For the text-containing cell, return its midpoint in (x, y) coordinate format. 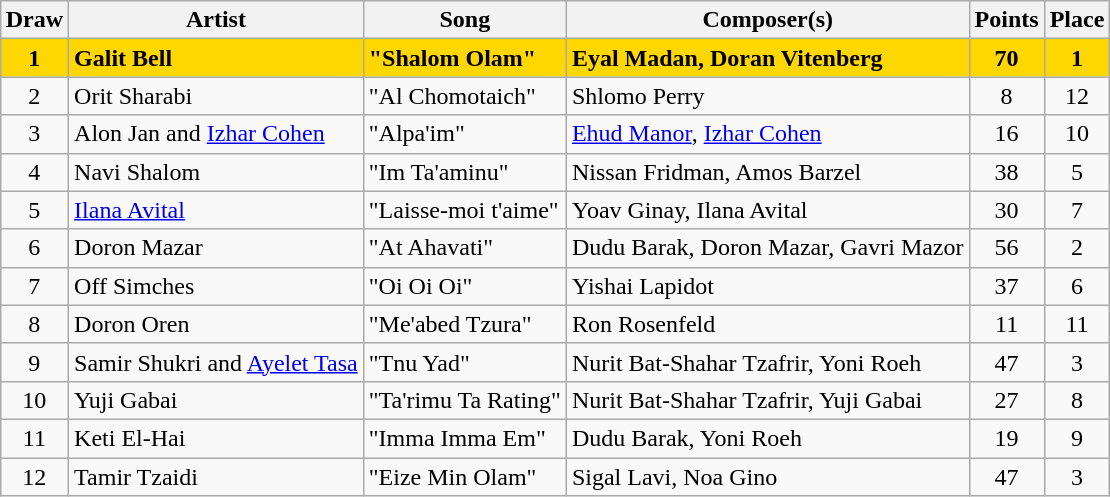
Ilana Avital (216, 210)
Nurit Bat-Shahar Tzafrir, Yoni Roeh (768, 362)
"Oi Oi Oi" (464, 286)
"Me'abed Tzura" (464, 324)
Samir Shukri and Ayelet Tasa (216, 362)
Galit Bell (216, 58)
56 (1006, 248)
Alon Jan and Izhar Cohen (216, 134)
Shlomo Perry (768, 96)
37 (1006, 286)
Eyal Madan, Doran Vitenberg (768, 58)
Tamir Tzaidi (216, 477)
"Eize Min Olam" (464, 477)
Points (1006, 20)
Song (464, 20)
Place (1077, 20)
38 (1006, 172)
Yoav Ginay, Ilana Avital (768, 210)
Sigal Lavi, Noa Gino (768, 477)
70 (1006, 58)
Orit Sharabi (216, 96)
Keti El-Hai (216, 438)
"Imma Imma Em" (464, 438)
27 (1006, 400)
Ron Rosenfeld (768, 324)
19 (1006, 438)
Doron Oren (216, 324)
Ehud Manor, Izhar Cohen (768, 134)
"At Ahavati" (464, 248)
Doron Mazar (216, 248)
"Al Chomotaich" (464, 96)
Nurit Bat-Shahar Tzafrir, Yuji Gabai (768, 400)
Composer(s) (768, 20)
"Ta'rimu Ta Rating" (464, 400)
"Laisse-moi t'aime" (464, 210)
"Tnu Yad" (464, 362)
Yishai Lapidot (768, 286)
Dudu Barak, Yoni Roeh (768, 438)
"Im Ta'aminu" (464, 172)
30 (1006, 210)
Navi Shalom (216, 172)
Artist (216, 20)
Dudu Barak, Doron Mazar, Gavri Mazor (768, 248)
Off Simches (216, 286)
"Shalom Olam" (464, 58)
Draw (34, 20)
"Alpa'im" (464, 134)
Yuji Gabai (216, 400)
Nissan Fridman, Amos Barzel (768, 172)
4 (34, 172)
16 (1006, 134)
